Return the (x, y) coordinate for the center point of the cell that contains the specified text.  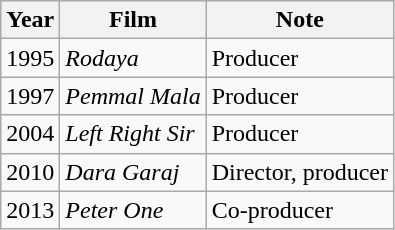
Film (133, 20)
Peter One (133, 210)
2010 (30, 172)
Pemmal Mala (133, 96)
Co-producer (300, 210)
Left Right Sir (133, 134)
Year (30, 20)
1995 (30, 58)
Note (300, 20)
Rodaya (133, 58)
Director, producer (300, 172)
2013 (30, 210)
2004 (30, 134)
Dara Garaj (133, 172)
1997 (30, 96)
